Return (X, Y) of the center of cell containing provided text 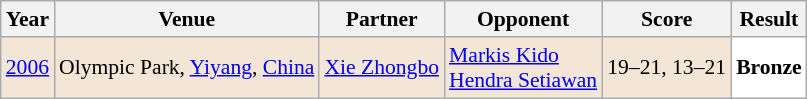
Partner (382, 19)
Score (666, 19)
Bronze (769, 68)
Venue (186, 19)
2006 (28, 68)
Olympic Park, Yiyang, China (186, 68)
19–21, 13–21 (666, 68)
Opponent (523, 19)
Markis Kido Hendra Setiawan (523, 68)
Result (769, 19)
Year (28, 19)
Xie Zhongbo (382, 68)
